Detect which cell encompasses the target text, then output its [X, Y] center coordinate. 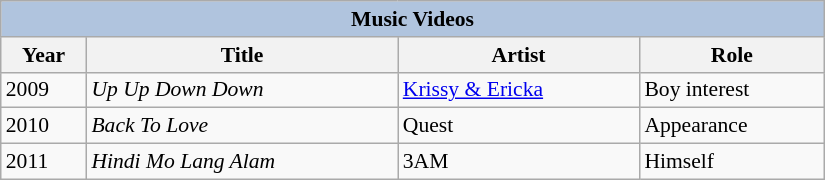
2010 [44, 126]
Krissy & Ericka [519, 90]
2011 [44, 162]
Himself [732, 162]
Appearance [732, 126]
Title [242, 55]
Role [732, 55]
Music Videos [413, 19]
Year [44, 55]
Quest [519, 126]
3AM [519, 162]
Up Up Down Down [242, 90]
Hindi Mo Lang Alam [242, 162]
Back To Love [242, 126]
2009 [44, 90]
Artist [519, 55]
Boy interest [732, 90]
